Identify which cell holds the provided text, then report its (x, y) central coordinate. 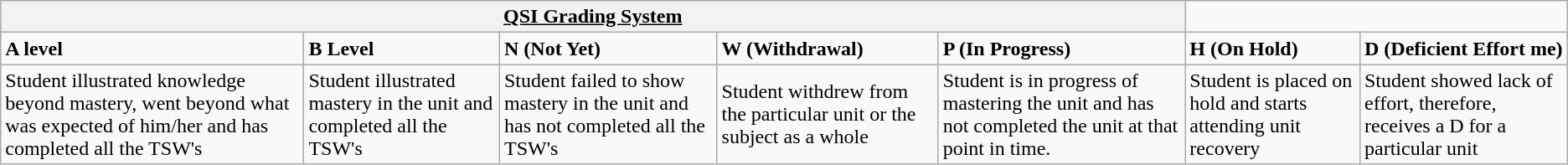
Student is in progress of mastering the unit and has not completed the unit at that point in time. (1062, 114)
Student failed to show mastery in the unit and has not completed all the TSW's (608, 114)
Student withdrew from the particular unit or the subject as a whole (828, 114)
N (Not Yet) (608, 49)
Student illustrated mastery in the unit and completed all the TSW's (402, 114)
P (In Progress) (1062, 49)
Student showed lack of effort, therefore, receives a D for a particular unit (1463, 114)
A level (152, 49)
D (Deficient Effort me) (1463, 49)
Student is placed on hold and starts attending unit recovery (1273, 114)
H (On Hold) (1273, 49)
Student illustrated knowledge beyond mastery, went beyond what was expected of him/her and has completed all the TSW's (152, 114)
B Level (402, 49)
QSI Grading System (593, 17)
W (Withdrawal) (828, 49)
